Return (X, Y) of the center of cell containing provided text 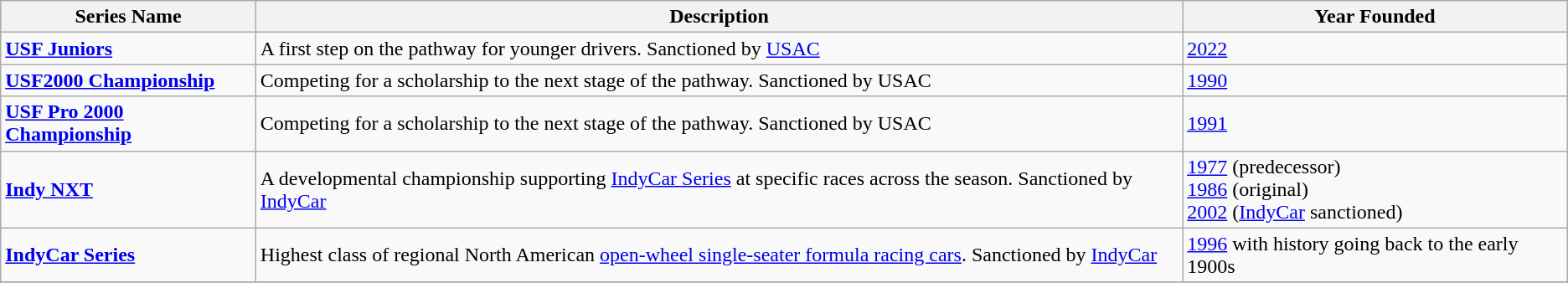
USF2000 Championship (129, 80)
1996 with history going back to the early 1900s (1375, 255)
Indy NXT (129, 189)
1991 (1375, 124)
Series Name (129, 17)
Year Founded (1375, 17)
A developmental championship supporting IndyCar Series at specific races across the season. Sanctioned by IndyCar (719, 189)
A first step on the pathway for younger drivers. Sanctioned by USAC (719, 49)
USF Juniors (129, 49)
1990 (1375, 80)
Highest class of regional North American open-wheel single-seater formula racing cars. Sanctioned by IndyCar (719, 255)
IndyCar Series (129, 255)
1977 (predecessor)1986 (original)2002 (IndyCar sanctioned) (1375, 189)
2022 (1375, 49)
USF Pro 2000 Championship (129, 124)
Description (719, 17)
